Provide the (X, Y) coordinate of the cell's center where the given text is located.  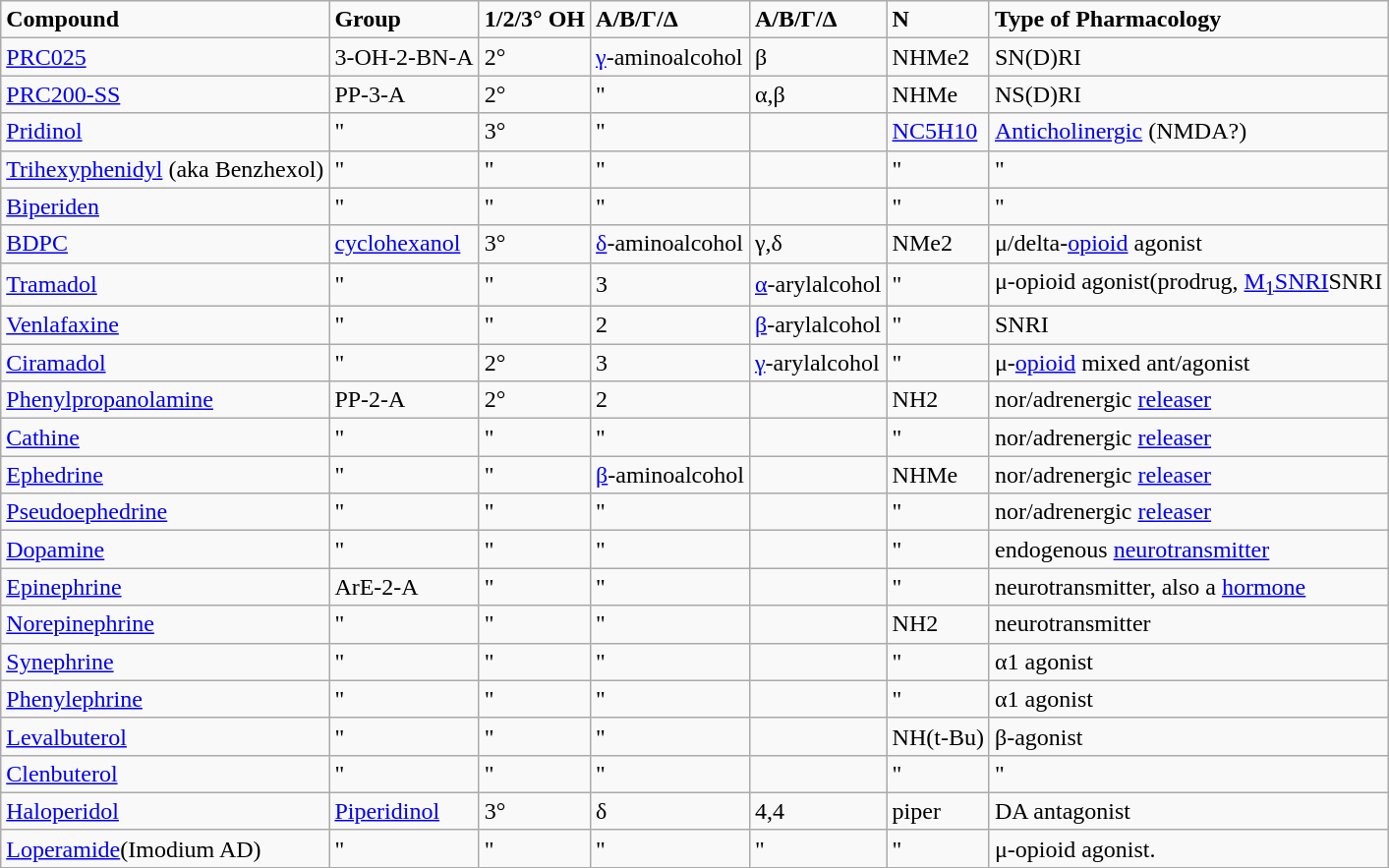
3-OH-2-BN-A (404, 57)
Levalbuterol (165, 736)
μ-opioid agonist. (1187, 848)
NH(t-Bu) (938, 736)
μ/delta-opioid agonist (1187, 244)
neurotransmitter, also a hormone (1187, 587)
μ-opioid agonist(prodrug, M1SNRISNRI (1187, 284)
Biperiden (165, 206)
N (938, 20)
β-arylalcohol (818, 325)
Clenbuterol (165, 774)
Dopamine (165, 550)
neurotransmitter (1187, 624)
Compound (165, 20)
1/2/3° OH (535, 20)
Anticholinergic (NMDA?) (1187, 132)
Tramadol (165, 284)
γ-arylalcohol (818, 363)
ArE-2-A (404, 587)
Piperidinol (404, 811)
BDPC (165, 244)
Trihexyphenidyl (aka Benzhexol) (165, 169)
Ciramadol (165, 363)
Haloperidol (165, 811)
Type of Pharmacology (1187, 20)
δ (670, 811)
PP-3-A (404, 94)
β (818, 57)
PP-2-A (404, 400)
PRC200-SS (165, 94)
δ-aminoalcohol (670, 244)
NS(D)RI (1187, 94)
Pseudoephedrine (165, 512)
DA antagonist (1187, 811)
NHMe2 (938, 57)
Group (404, 20)
4,4 (818, 811)
α-arylalcohol (818, 284)
γ-aminoalcohol (670, 57)
μ-opioid mixed ant/agonist (1187, 363)
β-aminoalcohol (670, 475)
NC5H10 (938, 132)
Norepinephrine (165, 624)
β-agonist (1187, 736)
Synephrine (165, 662)
NMe2 (938, 244)
Phenylephrine (165, 699)
Ephedrine (165, 475)
cyclohexanol (404, 244)
Phenylpropanolamine (165, 400)
Venlafaxine (165, 325)
Cathine (165, 437)
α,β (818, 94)
SNRI (1187, 325)
Pridinol (165, 132)
PRC025 (165, 57)
Loperamide(Imodium AD) (165, 848)
endogenous neurotransmitter (1187, 550)
piper (938, 811)
SN(D)RI (1187, 57)
γ,δ (818, 244)
Epinephrine (165, 587)
